Return the (X, Y) coordinate for the center point of the cell that contains the specified text.  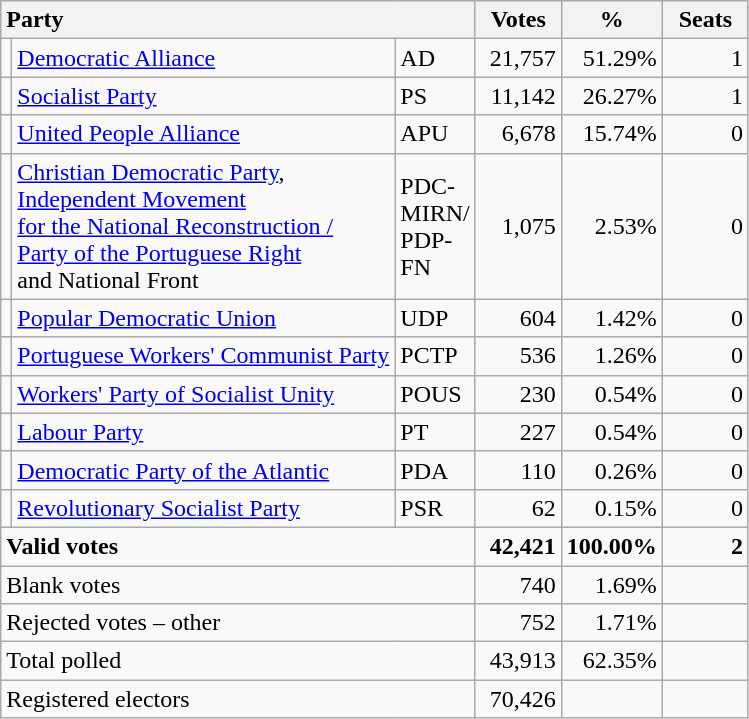
UDP (435, 318)
PT (435, 432)
15.74% (612, 134)
Total polled (238, 661)
PCTP (435, 356)
PDA (435, 470)
2.53% (612, 226)
0.15% (612, 508)
Revolutionary Socialist Party (204, 508)
740 (518, 585)
100.00% (612, 546)
110 (518, 470)
Registered electors (238, 699)
% (612, 20)
Democratic Party of the Atlantic (204, 470)
Socialist Party (204, 96)
536 (518, 356)
Votes (518, 20)
2 (705, 546)
230 (518, 394)
70,426 (518, 699)
1.71% (612, 623)
Democratic Alliance (204, 58)
Seats (705, 20)
Rejected votes – other (238, 623)
Labour Party (204, 432)
11,142 (518, 96)
AD (435, 58)
POUS (435, 394)
21,757 (518, 58)
PSR (435, 508)
PS (435, 96)
51.29% (612, 58)
62.35% (612, 661)
604 (518, 318)
42,421 (518, 546)
PDC-MIRN/PDP-FN (435, 226)
227 (518, 432)
752 (518, 623)
1.69% (612, 585)
62 (518, 508)
1.26% (612, 356)
APU (435, 134)
Workers' Party of Socialist Unity (204, 394)
Party (238, 20)
United People Alliance (204, 134)
Popular Democratic Union (204, 318)
1,075 (518, 226)
Portuguese Workers' Communist Party (204, 356)
43,913 (518, 661)
26.27% (612, 96)
Christian Democratic Party,Independent Movementfor the National Reconstruction /Party of the Portuguese Rightand National Front (204, 226)
0.26% (612, 470)
1.42% (612, 318)
Valid votes (238, 546)
6,678 (518, 134)
Blank votes (238, 585)
